For the text-containing cell, return its midpoint in [X, Y] coordinate format. 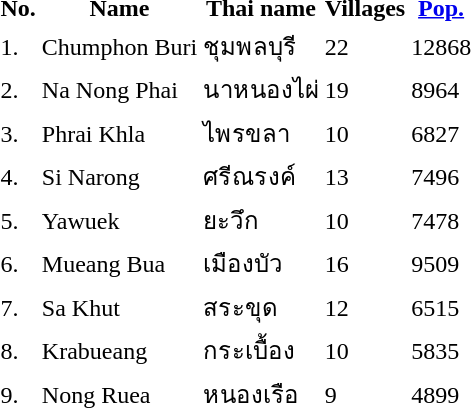
22 [364, 46]
19 [364, 90]
ศรีณรงค์ [261, 176]
ชุมพลบุรี [261, 46]
Sa Khut [119, 307]
ไพรขลา [261, 133]
กระเบื้อง [261, 350]
Phrai Khla [119, 133]
13 [364, 176]
Chumphon Buri [119, 46]
ยะวึก [261, 220]
นาหนองไผ่ [261, 90]
Na Nong Phai [119, 90]
Yawuek [119, 220]
12 [364, 307]
Mueang Bua [119, 264]
Si Narong [119, 176]
สระขุด [261, 307]
เมืองบัว [261, 264]
16 [364, 264]
Krabueang [119, 350]
